Return (X, Y) of the center of cell containing provided text 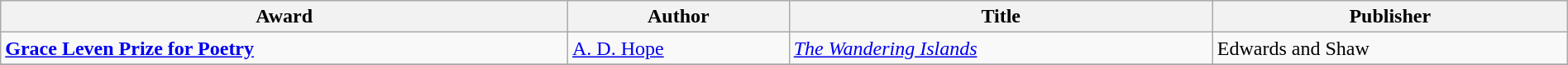
Author (679, 17)
Publisher (1389, 17)
A. D. Hope (679, 48)
Edwards and Shaw (1389, 48)
The Wandering Islands (1001, 48)
Title (1001, 17)
Grace Leven Prize for Poetry (284, 48)
Award (284, 17)
